Identify which cell holds the provided text, then report its [x, y] central coordinate. 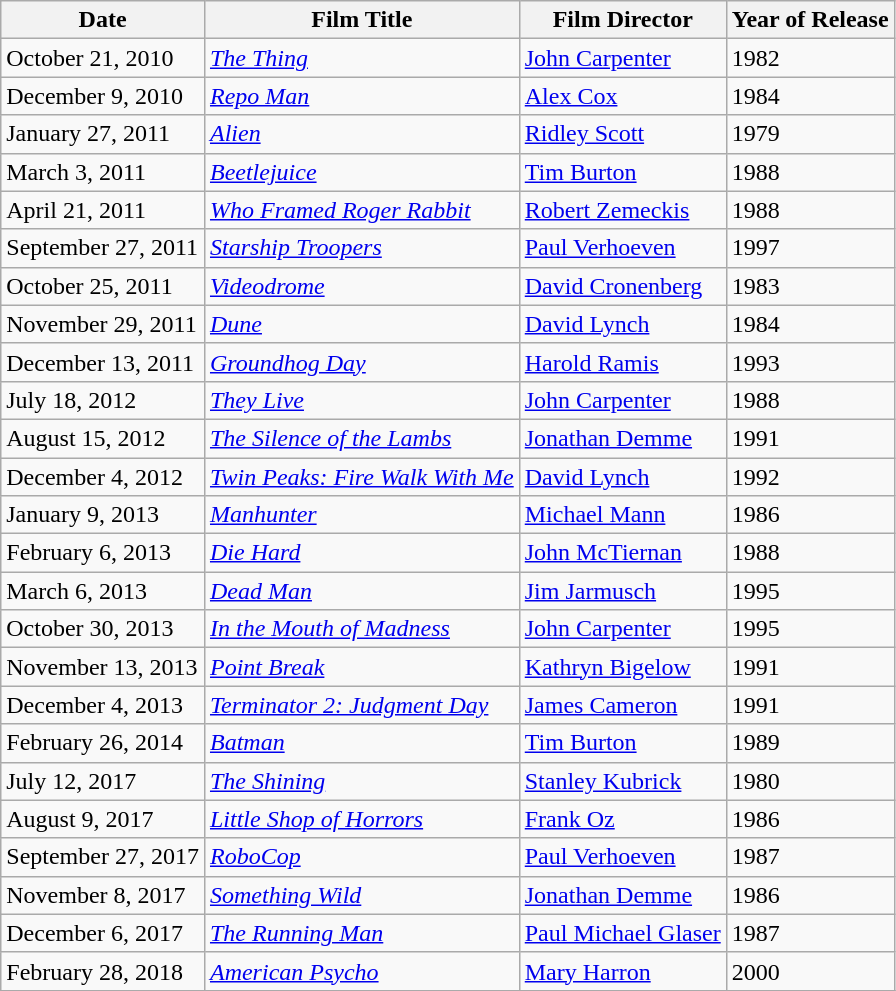
Frank Oz [622, 819]
Kathryn Bigelow [622, 667]
1997 [810, 248]
2000 [810, 971]
David Cronenberg [622, 286]
Starship Troopers [362, 248]
February 28, 2018 [103, 971]
November 13, 2013 [103, 667]
July 12, 2017 [103, 781]
Film Director [622, 20]
Repo Man [362, 96]
December 13, 2011 [103, 362]
In the Mouth of Madness [362, 629]
August 15, 2012 [103, 438]
January 27, 2011 [103, 134]
February 6, 2013 [103, 553]
October 25, 2011 [103, 286]
Terminator 2: Judgment Day [362, 705]
Jim Jarmusch [622, 591]
They Live [362, 400]
Stanley Kubrick [622, 781]
The Running Man [362, 933]
John McTiernan [622, 553]
October 30, 2013 [103, 629]
Something Wild [362, 895]
Beetlejuice [362, 172]
1979 [810, 134]
American Psycho [362, 971]
Dune [362, 324]
January 9, 2013 [103, 515]
Date [103, 20]
Dead Man [362, 591]
Point Break [362, 667]
Who Framed Roger Rabbit [362, 210]
December 4, 2012 [103, 477]
December 6, 2017 [103, 933]
Ridley Scott [622, 134]
December 4, 2013 [103, 705]
Paul Michael Glaser [622, 933]
July 18, 2012 [103, 400]
Michael Mann [622, 515]
Groundhog Day [362, 362]
April 21, 2011 [103, 210]
1983 [810, 286]
Little Shop of Horrors [362, 819]
October 21, 2010 [103, 58]
The Silence of the Lambs [362, 438]
1980 [810, 781]
Robert Zemeckis [622, 210]
James Cameron [622, 705]
1982 [810, 58]
Film Title [362, 20]
Batman [362, 743]
Year of Release [810, 20]
November 29, 2011 [103, 324]
Videodrome [362, 286]
Mary Harron [622, 971]
September 27, 2011 [103, 248]
November 8, 2017 [103, 895]
August 9, 2017 [103, 819]
Manhunter [362, 515]
The Shining [362, 781]
December 9, 2010 [103, 96]
RoboCop [362, 857]
Twin Peaks: Fire Walk With Me [362, 477]
Alex Cox [622, 96]
1993 [810, 362]
March 3, 2011 [103, 172]
September 27, 2017 [103, 857]
The Thing [362, 58]
Die Hard [362, 553]
February 26, 2014 [103, 743]
1989 [810, 743]
1992 [810, 477]
Harold Ramis [622, 362]
Alien [362, 134]
March 6, 2013 [103, 591]
